Locate the cell with the specified text and output its (X, Y) center coordinate. 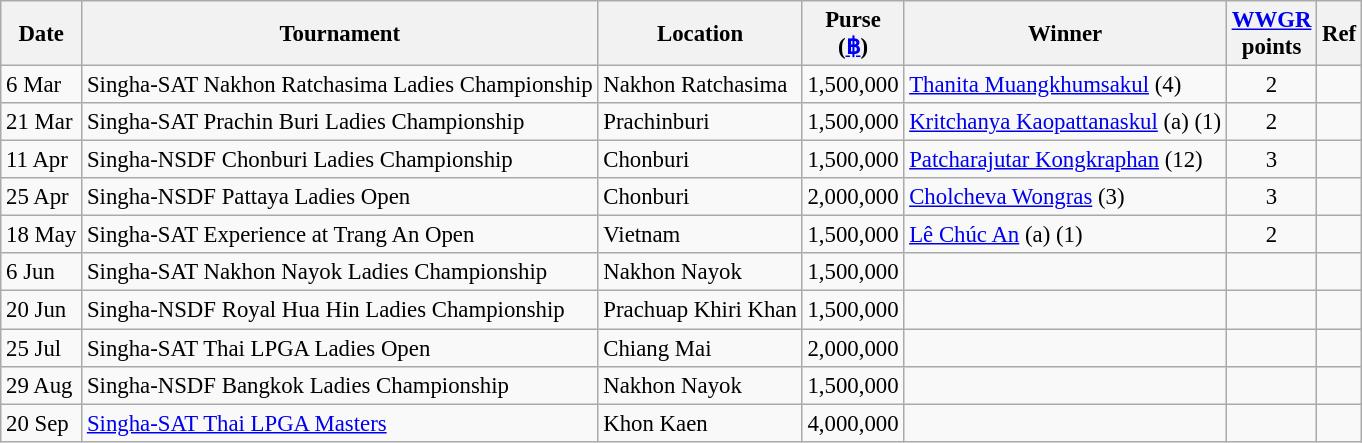
Tournament (340, 34)
Khon Kaen (700, 423)
Singha-SAT Nakhon Nayok Ladies Championship (340, 273)
Prachinburi (700, 122)
Singha-NSDF Pattaya Ladies Open (340, 197)
25 Apr (42, 197)
Singha-SAT Prachin Buri Ladies Championship (340, 122)
Date (42, 34)
Thanita Muangkhumsakul (4) (1065, 85)
29 Aug (42, 385)
Vietnam (700, 235)
Purse(฿) (853, 34)
WWGRpoints (1271, 34)
Singha-NSDF Chonburi Ladies Championship (340, 160)
Kritchanya Kaopattanaskul (a) (1) (1065, 122)
Prachuap Khiri Khan (700, 310)
25 Jul (42, 348)
20 Jun (42, 310)
20 Sep (42, 423)
Singha-SAT Thai LPGA Masters (340, 423)
Chiang Mai (700, 348)
Nakhon Ratchasima (700, 85)
Ref (1340, 34)
4,000,000 (853, 423)
Cholcheva Wongras (3) (1065, 197)
Location (700, 34)
11 Apr (42, 160)
6 Jun (42, 273)
21 Mar (42, 122)
Lê Chúc An (a) (1) (1065, 235)
Singha-SAT Experience at Trang An Open (340, 235)
18 May (42, 235)
Winner (1065, 34)
Singha-SAT Thai LPGA Ladies Open (340, 348)
Singha-SAT Nakhon Ratchasima Ladies Championship (340, 85)
6 Mar (42, 85)
Singha-NSDF Bangkok Ladies Championship (340, 385)
Singha-NSDF Royal Hua Hin Ladies Championship (340, 310)
Patcharajutar Kongkraphan (12) (1065, 160)
